Extract the (x, y) coordinate from the center of the cell holding the provided text.  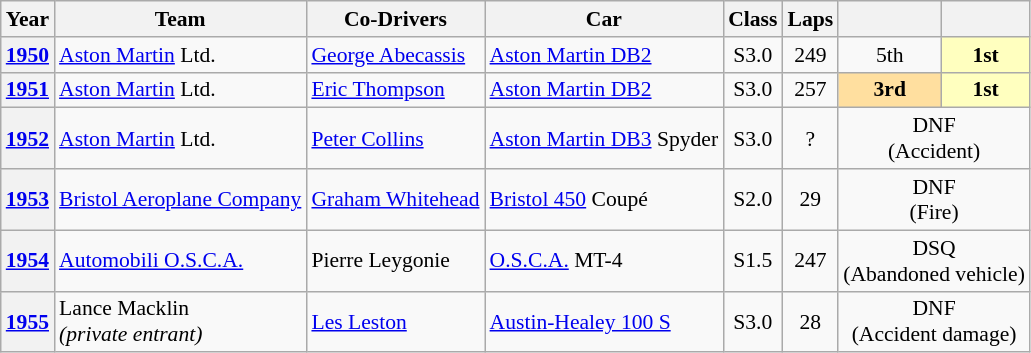
S2.0 (752, 200)
Team (180, 19)
247 (810, 260)
Bristol 450 Coupé (604, 200)
Eric Thompson (395, 90)
S1.5 (752, 260)
Bristol Aeroplane Company (180, 200)
Aston Martin DB3 Spyder (604, 138)
Car (604, 19)
Class (752, 19)
Austin-Healey 100 S (604, 322)
249 (810, 55)
28 (810, 322)
DSQ(Abandoned vehicle) (934, 260)
DNF(Accident damage) (934, 322)
3rd (890, 90)
1951 (28, 90)
DNF(Fire) (934, 200)
257 (810, 90)
1952 (28, 138)
Graham Whitehead (395, 200)
Automobili O.S.C.A. (180, 260)
Year (28, 19)
1953 (28, 200)
29 (810, 200)
Pierre Leygonie (395, 260)
Peter Collins (395, 138)
? (810, 138)
1955 (28, 322)
5th (890, 55)
1950 (28, 55)
Lance Macklin(private entrant) (180, 322)
1954 (28, 260)
Laps (810, 19)
George Abecassis (395, 55)
Les Leston (395, 322)
Co-Drivers (395, 19)
O.S.C.A. MT-4 (604, 260)
DNF(Accident) (934, 138)
